Output the [x, y] coordinate of the center of the cell containing the given text.  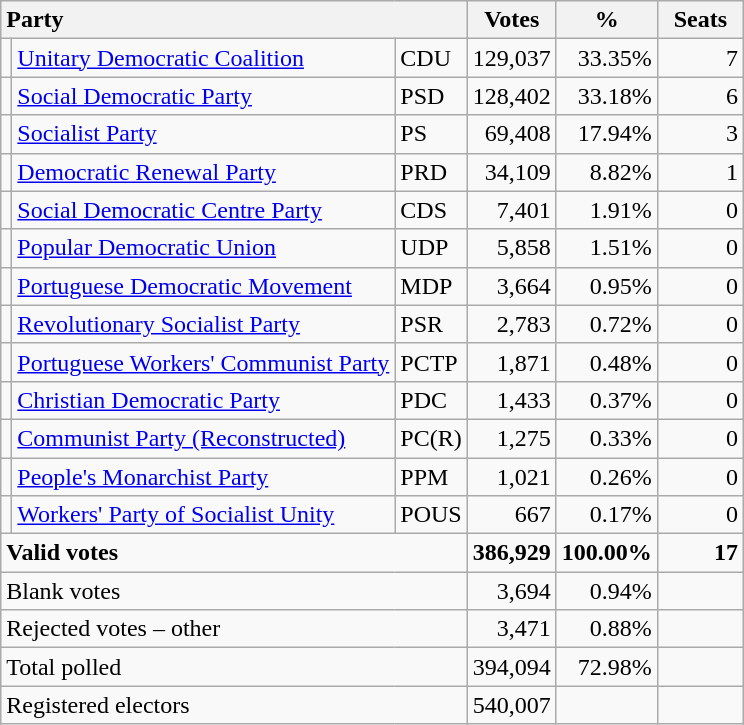
POUS [431, 515]
UDP [431, 248]
100.00% [606, 553]
Social Democratic Centre Party [204, 210]
69,408 [512, 134]
17 [700, 553]
Valid votes [234, 553]
3,694 [512, 591]
Christian Democratic Party [204, 400]
Portuguese Workers' Communist Party [204, 362]
Socialist Party [204, 134]
PS [431, 134]
1,433 [512, 400]
Workers' Party of Socialist Unity [204, 515]
People's Monarchist Party [204, 477]
1.91% [606, 210]
1 [700, 172]
CDU [431, 58]
34,109 [512, 172]
1,021 [512, 477]
Unitary Democratic Coalition [204, 58]
128,402 [512, 96]
7 [700, 58]
Democratic Renewal Party [204, 172]
0.88% [606, 629]
MDP [431, 286]
Popular Democratic Union [204, 248]
6 [700, 96]
394,094 [512, 667]
PCTP [431, 362]
0.94% [606, 591]
Seats [700, 20]
0.72% [606, 324]
0.48% [606, 362]
540,007 [512, 705]
Portuguese Democratic Movement [204, 286]
Communist Party (Reconstructed) [204, 438]
Total polled [234, 667]
PPM [431, 477]
17.94% [606, 134]
Votes [512, 20]
1.51% [606, 248]
0.26% [606, 477]
1,871 [512, 362]
Party [234, 20]
Social Democratic Party [204, 96]
PSD [431, 96]
Blank votes [234, 591]
PC(R) [431, 438]
Registered electors [234, 705]
5,858 [512, 248]
PDC [431, 400]
2,783 [512, 324]
PRD [431, 172]
8.82% [606, 172]
129,037 [512, 58]
0.37% [606, 400]
3,471 [512, 629]
% [606, 20]
667 [512, 515]
Revolutionary Socialist Party [204, 324]
33.35% [606, 58]
CDS [431, 210]
0.33% [606, 438]
PSR [431, 324]
1,275 [512, 438]
3 [700, 134]
33.18% [606, 96]
7,401 [512, 210]
Rejected votes – other [234, 629]
0.95% [606, 286]
0.17% [606, 515]
386,929 [512, 553]
72.98% [606, 667]
3,664 [512, 286]
